Find where the given text appears and provide that cell's center as (X, Y) coordinate. 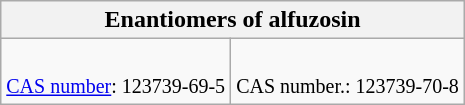
CAS number: 123739-69-5 (116, 72)
CAS number.: 123739-70-8 (348, 72)
Enantiomers of alfuzosin (233, 20)
